Find where the given text appears and provide that cell's center as (x, y) coordinate. 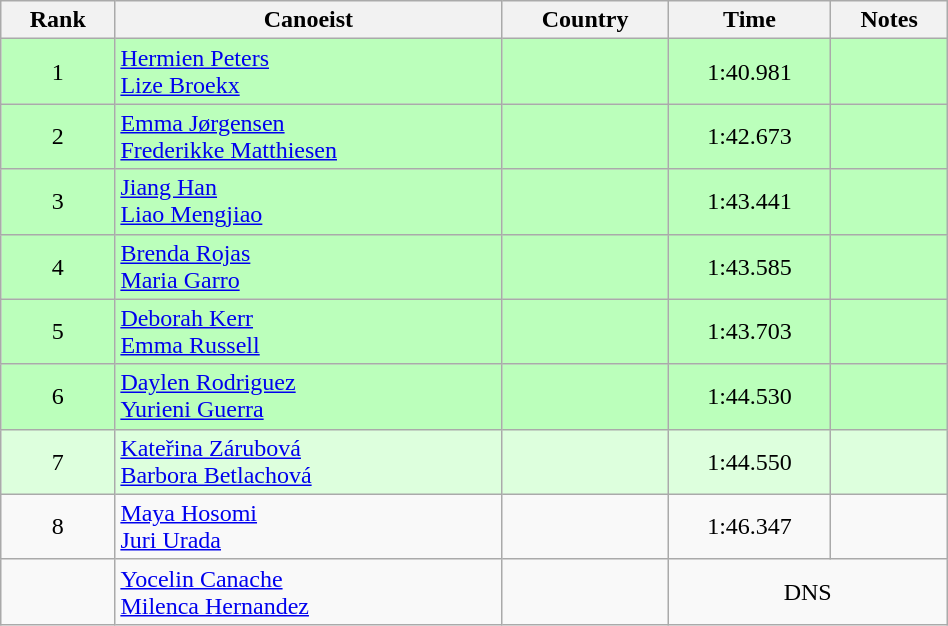
1:43.703 (750, 332)
1:40.981 (750, 72)
4 (58, 266)
1:42.673 (750, 136)
1:46.347 (750, 526)
5 (58, 332)
Yocelin CanacheMilenca Hernandez (308, 592)
Notes (889, 20)
1:43.441 (750, 202)
3 (58, 202)
Hermien PetersLize Broekx (308, 72)
1 (58, 72)
7 (58, 462)
Emma JørgensenFrederikke Matthiesen (308, 136)
8 (58, 526)
1:43.585 (750, 266)
Daylen RodriguezYurieni Guerra (308, 396)
DNS (808, 592)
Maya HosomiJuri Urada (308, 526)
Rank (58, 20)
Deborah KerrEmma Russell (308, 332)
Brenda RojasMaria Garro (308, 266)
Time (750, 20)
6 (58, 396)
Country (585, 20)
1:44.550 (750, 462)
Jiang HanLiao Mengjiao (308, 202)
Kateřina ZárubováBarbora Betlachová (308, 462)
Canoeist (308, 20)
1:44.530 (750, 396)
2 (58, 136)
